Find where the given text appears and provide that cell's center as [x, y] coordinate. 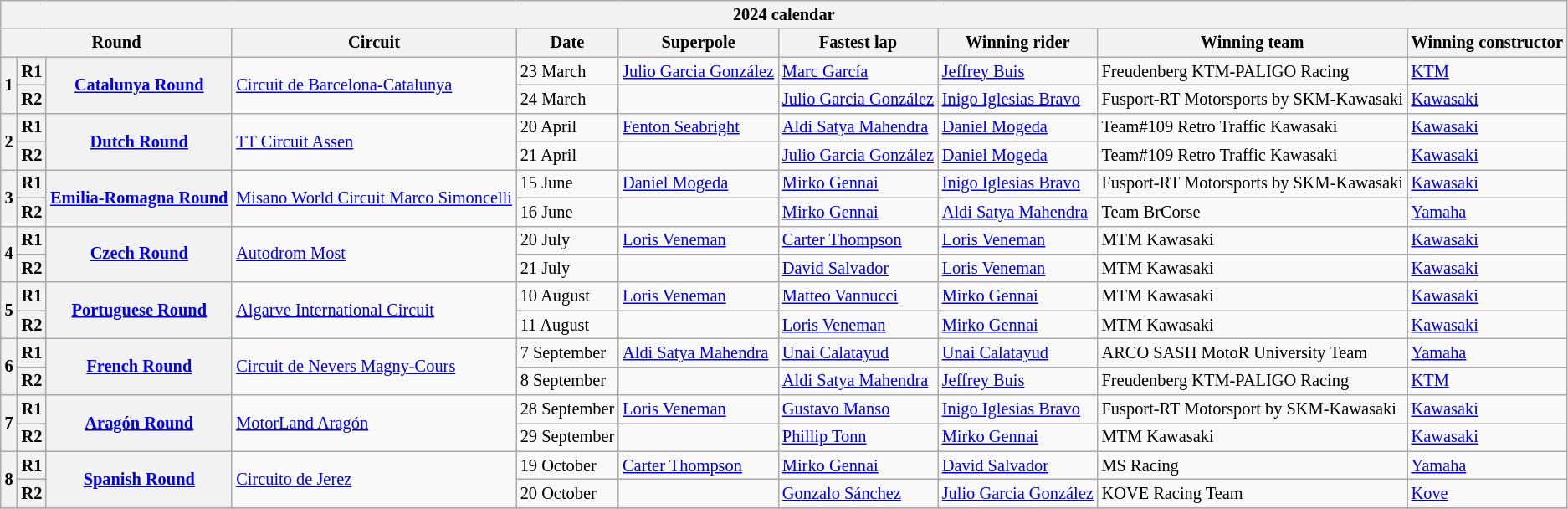
Dutch Round [139, 141]
20 April [567, 127]
TT Circuit Assen [374, 141]
Gustavo Manso [858, 409]
7 September [567, 352]
Fenton Seabright [698, 127]
Circuito de Jerez [374, 479]
Autodrom Most [374, 254]
21 July [567, 268]
28 September [567, 409]
KOVE Racing Team [1253, 493]
ARCO SASH MotoR University Team [1253, 352]
2024 calendar [784, 14]
Circuit de Barcelona-Catalunya [374, 85]
Gonzalo Sánchez [858, 493]
3 [9, 198]
Algarve International Circuit [374, 310]
French Round [139, 367]
Matteo Vannucci [858, 296]
Superpole [698, 43]
Winning rider [1017, 43]
4 [9, 254]
11 August [567, 325]
15 June [567, 183]
Round [117, 43]
8 September [567, 381]
Czech Round [139, 254]
19 October [567, 465]
Circuit de Nevers Magny-Cours [374, 367]
Winning team [1253, 43]
20 July [567, 240]
10 August [567, 296]
Circuit [374, 43]
24 March [567, 99]
Misano World Circuit Marco Simoncelli [374, 198]
1 [9, 85]
5 [9, 310]
Emilia-Romagna Round [139, 198]
2 [9, 141]
6 [9, 367]
Date [567, 43]
Spanish Round [139, 479]
Marc García [858, 71]
8 [9, 479]
Fastest lap [858, 43]
Kove [1488, 493]
Team BrCorse [1253, 212]
Fusport-RT Motorsport by SKM-Kawasaki [1253, 409]
MotorLand Aragón [374, 424]
29 September [567, 437]
MS Racing [1253, 465]
16 June [567, 212]
21 April [567, 156]
Phillip Tonn [858, 437]
Catalunya Round [139, 85]
23 March [567, 71]
Aragón Round [139, 424]
7 [9, 424]
Winning constructor [1488, 43]
Portuguese Round [139, 310]
20 October [567, 493]
